Identify which cell holds the provided text, then report its (x, y) central coordinate. 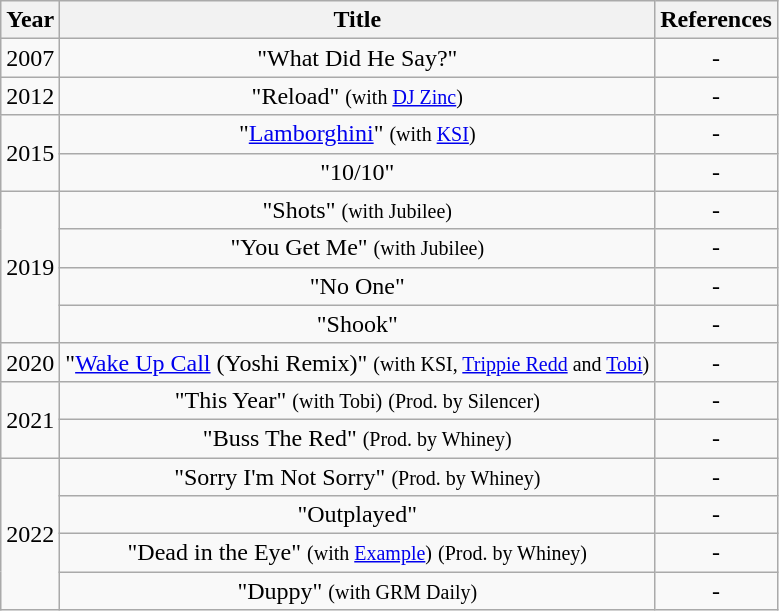
"10/10" (358, 172)
2020 (30, 362)
2021 (30, 419)
"Lamborghini" (with KSI) (358, 134)
"Buss The Red" (Prod. by Whiney) (358, 438)
"Duppy" (with GRM Daily) (358, 591)
2012 (30, 96)
2015 (30, 153)
Year (30, 20)
"Shots" (with Jubilee) (358, 210)
"Reload" (with DJ Zinc) (358, 96)
"No One" (358, 286)
"Outplayed" (358, 515)
"Sorry I'm Not Sorry" (Prod. by Whiney) (358, 477)
2022 (30, 534)
2019 (30, 267)
"Dead in the Eye" (with Example) (Prod. by Whiney) (358, 553)
Title (358, 20)
"This Year" (with Tobi) (Prod. by Silencer) (358, 400)
"What Did He Say?" (358, 58)
2007 (30, 58)
References (716, 20)
"Wake Up Call (Yoshi Remix)" (with KSI, Trippie Redd and Tobi) (358, 362)
"You Get Me" (with Jubilee) (358, 248)
"Shook" (358, 324)
